Output the (X, Y) coordinate of the center of the cell containing the given text.  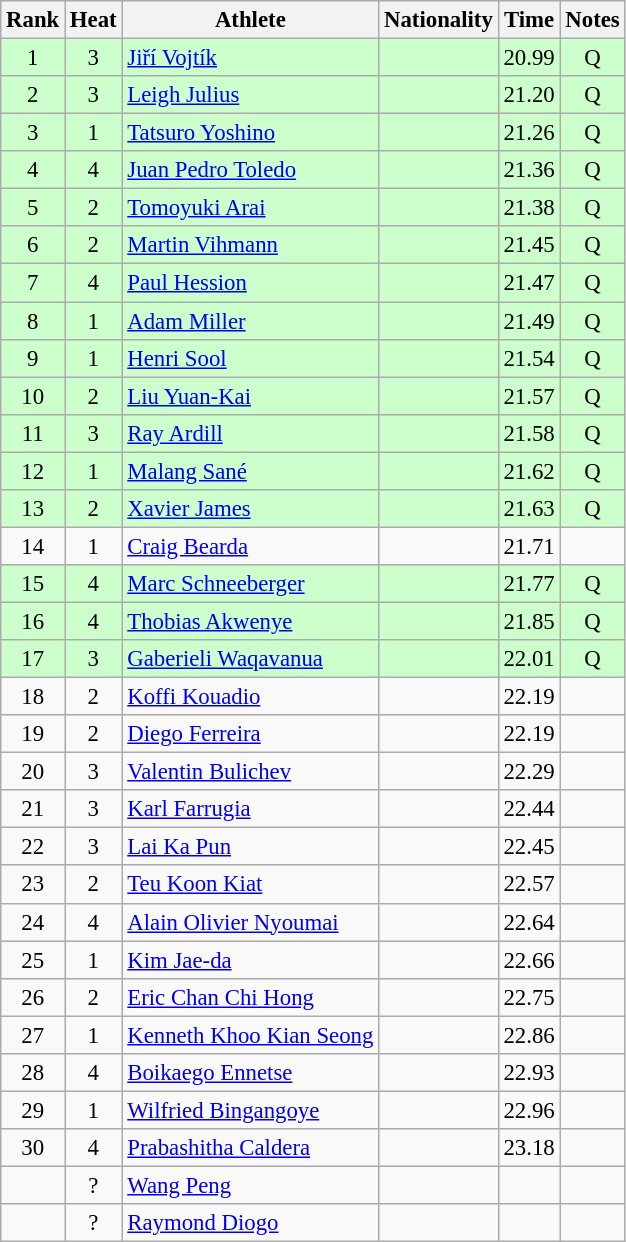
6 (33, 245)
21.49 (529, 321)
Ray Ardill (250, 433)
5 (33, 208)
Henri Sool (250, 358)
21.54 (529, 358)
Tomoyuki Arai (250, 208)
22.45 (529, 847)
22.96 (529, 1110)
Nationality (438, 20)
Athlete (250, 20)
25 (33, 960)
30 (33, 1148)
Lai Ka Pun (250, 847)
Thobias Akwenye (250, 621)
Tatsuro Yoshino (250, 133)
Boikaego Ennetse (250, 1073)
21.20 (529, 95)
16 (33, 621)
Craig Bearda (250, 546)
Gaberieli Waqavanua (250, 659)
27 (33, 1035)
21.45 (529, 245)
Marc Schneeberger (250, 584)
Jiří Vojtík (250, 58)
21.47 (529, 283)
22 (33, 847)
21.85 (529, 621)
22.93 (529, 1073)
Raymond Diogo (250, 1223)
21.57 (529, 396)
11 (33, 433)
Heat (94, 20)
20.99 (529, 58)
21.62 (529, 471)
Liu Yuan-Kai (250, 396)
13 (33, 509)
Adam Miller (250, 321)
Wang Peng (250, 1185)
Alain Olivier Nyoumai (250, 922)
Xavier James (250, 509)
22.64 (529, 922)
Leigh Julius (250, 95)
Koffi Kouadio (250, 697)
26 (33, 997)
28 (33, 1073)
18 (33, 697)
19 (33, 734)
Valentin Bulichev (250, 772)
Time (529, 20)
21.26 (529, 133)
Malang Sané (250, 471)
Prabashitha Caldera (250, 1148)
21.36 (529, 170)
10 (33, 396)
22.66 (529, 960)
21.71 (529, 546)
Kim Jae-da (250, 960)
15 (33, 584)
Juan Pedro Toledo (250, 170)
7 (33, 283)
22.29 (529, 772)
Kenneth Khoo Kian Seong (250, 1035)
Notes (592, 20)
23.18 (529, 1148)
21.77 (529, 584)
12 (33, 471)
22.44 (529, 809)
Wilfried Bingangoye (250, 1110)
Rank (33, 20)
22.01 (529, 659)
21.63 (529, 509)
Diego Ferreira (250, 734)
9 (33, 358)
21.38 (529, 208)
22.75 (529, 997)
20 (33, 772)
Eric Chan Chi Hong (250, 997)
Martin Vihmann (250, 245)
21.58 (529, 433)
8 (33, 321)
23 (33, 885)
Paul Hession (250, 283)
Karl Farrugia (250, 809)
Teu Koon Kiat (250, 885)
29 (33, 1110)
24 (33, 922)
17 (33, 659)
22.57 (529, 885)
21 (33, 809)
14 (33, 546)
22.86 (529, 1035)
